Return (X, Y) of the center of cell containing provided text 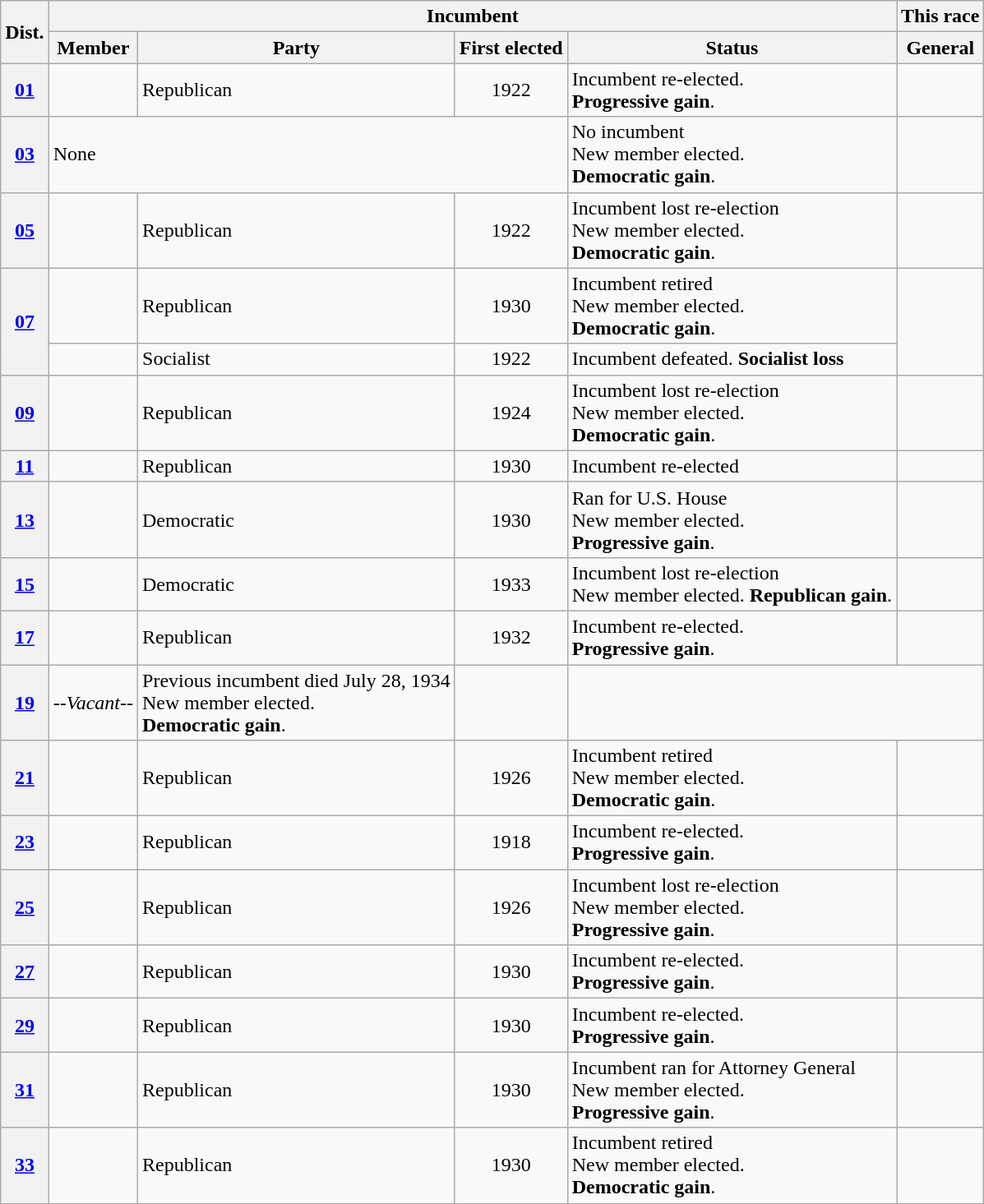
09 (25, 413)
Socialist (297, 359)
31 (25, 1090)
07 (25, 321)
Party (297, 48)
17 (25, 638)
1932 (511, 638)
This race (940, 16)
None (307, 155)
No incumbentNew member elected.Democratic gain. (732, 155)
33 (25, 1165)
1933 (511, 584)
--Vacant-- (93, 702)
Incumbent lost re-electionNew member elected.Progressive gain. (732, 907)
Incumbent re-elected (732, 466)
03 (25, 155)
1924 (511, 413)
First elected (511, 48)
Dist. (25, 32)
25 (25, 907)
Ran for U.S. HouseNew member elected.Progressive gain. (732, 519)
Previous incumbent died July 28, 1934New member elected.Democratic gain. (297, 702)
01 (25, 90)
11 (25, 466)
27 (25, 971)
29 (25, 1026)
15 (25, 584)
23 (25, 843)
05 (25, 230)
Member (93, 48)
1918 (511, 843)
21 (25, 778)
13 (25, 519)
Incumbent defeated. Socialist loss (732, 359)
Incumbent (472, 16)
General (940, 48)
19 (25, 702)
Status (732, 48)
Incumbent ran for Attorney GeneralNew member elected.Progressive gain. (732, 1090)
Incumbent lost re-electionNew member elected. Republican gain. (732, 584)
